Pinpoint the cell where the given text exists, returning its (X, Y) midpoint coordinate. 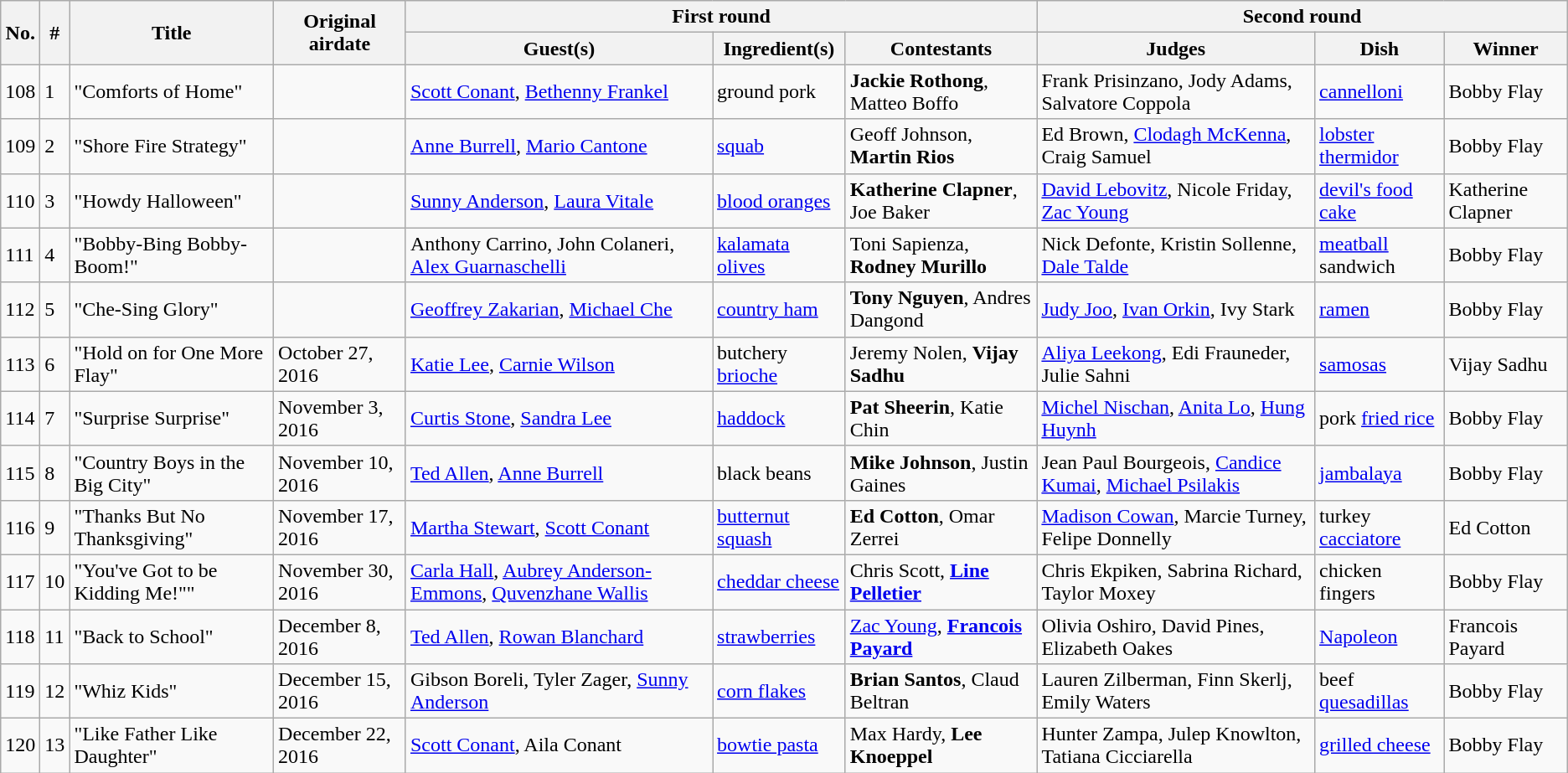
114 (20, 419)
Tony Nguyen, Andres Dangond (941, 310)
"Surprise Surprise" (172, 419)
Carla Hall, Aubrey Anderson-Emmons, Quvenzhane Wallis (559, 581)
Sunny Anderson, Laura Vitale (559, 201)
12 (55, 692)
December 8, 2016 (340, 636)
9 (55, 528)
Jean Paul Bourgeois, Candice Kumai, Michael Psilakis (1176, 472)
Contestants (941, 49)
Napoleon (1380, 636)
Aliya Leekong, Edi Frauneder, Julie Sahni (1176, 363)
No. (20, 33)
Ted Allen, Rowan Blanchard (559, 636)
First round (720, 17)
Judy Joo, Ivan Orkin, Ivy Stark (1176, 310)
ground pork (779, 92)
Scott Conant, Aila Conant (559, 745)
Geoffrey Zakarian, Michael Che (559, 310)
119 (20, 692)
November 10, 2016 (340, 472)
Frank Prisinzano, Jody Adams, Salvatore Coppola (1176, 92)
squab (779, 146)
111 (20, 255)
pork fried rice (1380, 419)
"Thanks But No Thanksgiving" (172, 528)
1 (55, 92)
117 (20, 581)
haddock (779, 419)
Guest(s) (559, 49)
109 (20, 146)
Martha Stewart, Scott Conant (559, 528)
Jackie Rothong, Matteo Boffo (941, 92)
jambalaya (1380, 472)
118 (20, 636)
Brian Santos, Claud Beltran (941, 692)
"Bobby-Bing Bobby-Boom!" (172, 255)
butchery brioche (779, 363)
Ed Brown, Clodagh McKenna, Craig Samuel (1176, 146)
Judges (1176, 49)
bowtie pasta (779, 745)
country ham (779, 310)
butternut squash (779, 528)
Katherine Clapner (1506, 201)
October 27, 2016 (340, 363)
November 30, 2016 (340, 581)
beef quesadillas (1380, 692)
chicken fingers (1380, 581)
4 (55, 255)
devil's food cake (1380, 201)
"Whiz Kids" (172, 692)
Ed Cotton, Omar Zerrei (941, 528)
Second round (1302, 17)
samosas (1380, 363)
Nick Defonte, Kristin Sollenne, Dale Talde (1176, 255)
blood oranges (779, 201)
Geoff Johnson, Martin Rios (941, 146)
"Howdy Halloween" (172, 201)
meatball sandwich (1380, 255)
Ed Cotton (1506, 528)
Vijay Sadhu (1506, 363)
strawberries (779, 636)
6 (55, 363)
Chris Scott, Line Pelletier (941, 581)
5 (55, 310)
Olivia Oshiro, David Pines, Elizabeth Oakes (1176, 636)
Gibson Boreli, Tyler Zager, Sunny Anderson (559, 692)
108 (20, 92)
8 (55, 472)
# (55, 33)
Lauren Zilberman, Finn Skerlj, Emily Waters (1176, 692)
"Che-Sing Glory" (172, 310)
Katherine Clapner, Joe Baker (941, 201)
7 (55, 419)
110 (20, 201)
black beans (779, 472)
Original airdate (340, 33)
"Like Father Like Daughter" (172, 745)
Ted Allen, Anne Burrell (559, 472)
11 (55, 636)
David Lebovitz, Nicole Friday, Zac Young (1176, 201)
"Hold on for One More Flay" (172, 363)
lobster thermidor (1380, 146)
Hunter Zampa, Julep Knowlton, Tatiana Cicciarella (1176, 745)
112 (20, 310)
cannelloni (1380, 92)
Chris Ekpiken, Sabrina Richard, Taylor Moxey (1176, 581)
113 (20, 363)
ramen (1380, 310)
Scott Conant, Bethenny Frankel (559, 92)
Francois Payard (1506, 636)
Michel Nischan, Anita Lo, Hung Huynh (1176, 419)
Anne Burrell, Mario Cantone (559, 146)
Title (172, 33)
Anthony Carrino, John Colaneri, Alex Guarnaschelli (559, 255)
13 (55, 745)
December 22, 2016 (340, 745)
Mike Johnson, Justin Gaines (941, 472)
kalamata olives (779, 255)
cheddar cheese (779, 581)
Katie Lee, Carnie Wilson (559, 363)
Toni Sapienza, Rodney Murillo (941, 255)
"Comforts of Home" (172, 92)
Madison Cowan, Marcie Turney, Felipe Donnelly (1176, 528)
corn flakes (779, 692)
2 (55, 146)
Pat Sheerin, Katie Chin (941, 419)
Max Hardy, Lee Knoeppel (941, 745)
"Shore Fire Strategy" (172, 146)
Jeremy Nolen, Vijay Sadhu (941, 363)
grilled cheese (1380, 745)
"Back to School" (172, 636)
3 (55, 201)
"You've Got to be Kidding Me!"" (172, 581)
Winner (1506, 49)
"Country Boys in the Big City" (172, 472)
turkey cacciatore (1380, 528)
November 3, 2016 (340, 419)
December 15, 2016 (340, 692)
120 (20, 745)
10 (55, 581)
Ingredient(s) (779, 49)
115 (20, 472)
Zac Young, Francois Payard (941, 636)
116 (20, 528)
Curtis Stone, Sandra Lee (559, 419)
Dish (1380, 49)
November 17, 2016 (340, 528)
